Search for the cell housing the specified text and yield its [x, y] center coordinate. 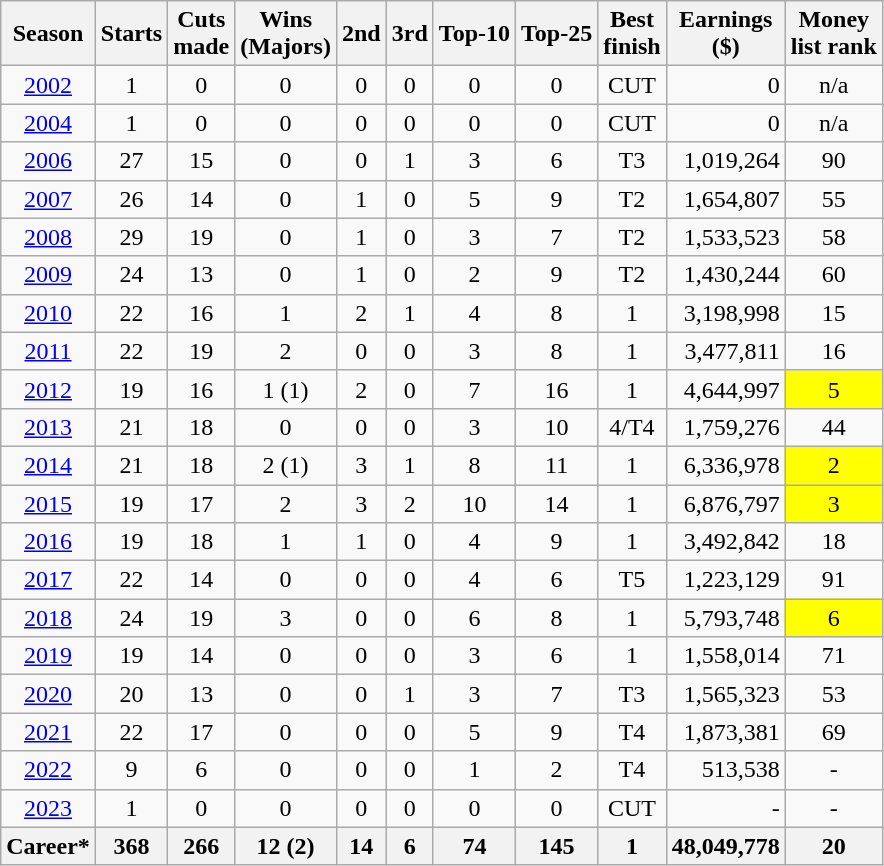
Top-10 [474, 34]
6,876,797 [726, 503]
1,873,381 [726, 732]
1,654,807 [726, 199]
2014 [48, 465]
4,644,997 [726, 389]
1,019,264 [726, 161]
27 [131, 161]
Starts [131, 34]
2002 [48, 85]
1,759,276 [726, 427]
2004 [48, 123]
91 [834, 580]
368 [131, 846]
Cutsmade [202, 34]
2011 [48, 351]
6,336,978 [726, 465]
2009 [48, 275]
69 [834, 732]
3,492,842 [726, 542]
2018 [48, 618]
29 [131, 237]
513,538 [726, 770]
44 [834, 427]
2020 [48, 694]
3rd [410, 34]
71 [834, 656]
Top-25 [557, 34]
2 (1) [286, 465]
11 [557, 465]
1,533,523 [726, 237]
26 [131, 199]
4/T4 [632, 427]
2015 [48, 503]
2021 [48, 732]
1,558,014 [726, 656]
T5 [632, 580]
1,565,323 [726, 694]
2022 [48, 770]
266 [202, 846]
Bestfinish [632, 34]
1,223,129 [726, 580]
2008 [48, 237]
2017 [48, 580]
12 (2) [286, 846]
1 (1) [286, 389]
2013 [48, 427]
90 [834, 161]
58 [834, 237]
2019 [48, 656]
5,793,748 [726, 618]
3,198,998 [726, 313]
145 [557, 846]
2012 [48, 389]
Career* [48, 846]
74 [474, 846]
2023 [48, 808]
55 [834, 199]
2007 [48, 199]
2nd [361, 34]
53 [834, 694]
60 [834, 275]
2016 [48, 542]
2010 [48, 313]
2006 [48, 161]
Wins(Majors) [286, 34]
Season [48, 34]
Moneylist rank [834, 34]
3,477,811 [726, 351]
Earnings($) [726, 34]
48,049,778 [726, 846]
1,430,244 [726, 275]
